For the text-containing cell, return its midpoint in (x, y) coordinate format. 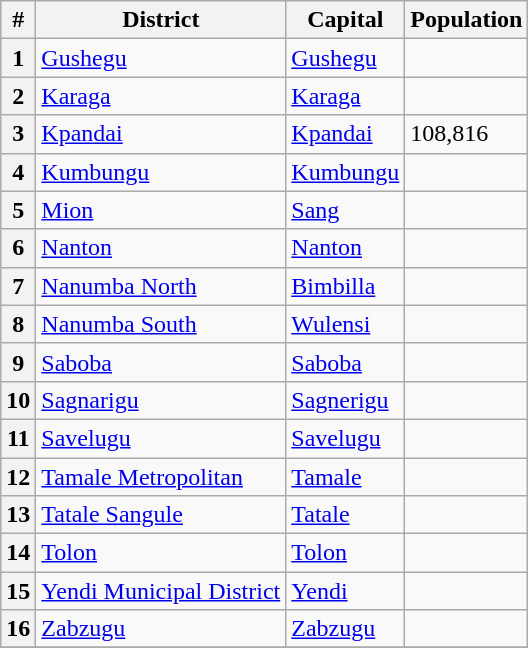
Sagnarigu (161, 400)
Sagnerigu (346, 400)
5 (18, 210)
Tatale (346, 515)
Tamale Metropolitan (161, 477)
6 (18, 248)
Wulensi (346, 324)
Nanumba North (161, 286)
16 (18, 629)
District (161, 20)
13 (18, 515)
108,816 (466, 134)
Population (466, 20)
Tamale (346, 477)
Yendi Municipal District (161, 591)
4 (18, 172)
9 (18, 362)
Nanumba South (161, 324)
7 (18, 286)
# (18, 20)
2 (18, 96)
10 (18, 400)
Bimbilla (346, 286)
12 (18, 477)
11 (18, 438)
Capital (346, 20)
15 (18, 591)
1 (18, 58)
Sang (346, 210)
Tatale Sangule (161, 515)
3 (18, 134)
Yendi (346, 591)
Mion (161, 210)
14 (18, 553)
8 (18, 324)
